For the text-containing cell, return its midpoint in (X, Y) coordinate format. 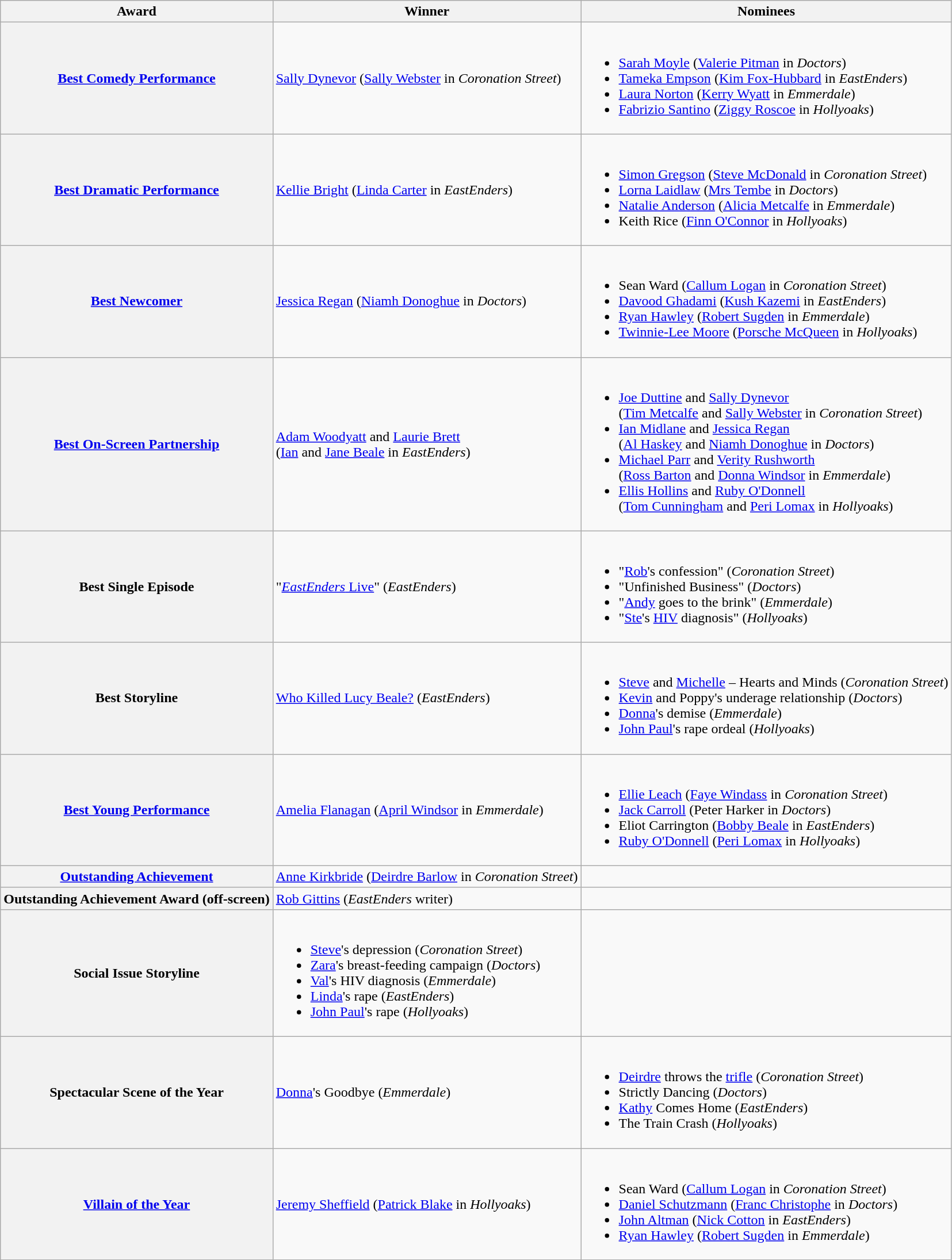
Anne Kirkbride (Deirdre Barlow in Coronation Street) (427, 876)
Jessica Regan (Niamh Donoghue in Doctors) (427, 301)
"EastEnders Live" (EastEnders) (427, 587)
Social Issue Storyline (137, 973)
Nominees (766, 12)
Best On-Screen Partnership (137, 444)
Jeremy Sheffield (Patrick Blake in Hollyoaks) (427, 1204)
Who Killed Lucy Beale? (EastEnders) (427, 698)
Adam Woodyatt and Laurie Brett(Ian and Jane Beale in EastEnders) (427, 444)
Deirdre throws the trifle (Coronation Street)Strictly Dancing (Doctors)Kathy Comes Home (EastEnders)The Train Crash (Hollyoaks) (766, 1092)
Best Newcomer (137, 301)
"Rob's confession" (Coronation Street)"Unfinished Business" (Doctors)"Andy goes to the brink" (Emmerdale)"Ste's HIV diagnosis" (Hollyoaks) (766, 587)
Donna's Goodbye (Emmerdale) (427, 1092)
Kellie Bright (Linda Carter in EastEnders) (427, 190)
Winner (427, 12)
Sally Dynevor (Sally Webster in Coronation Street) (427, 78)
Outstanding Achievement (137, 876)
Rob Gittins (EastEnders writer) (427, 898)
Outstanding Achievement Award (off-screen) (137, 898)
Best Dramatic Performance (137, 190)
Spectacular Scene of the Year (137, 1092)
Best Storyline (137, 698)
Best Comedy Performance (137, 78)
Amelia Flanagan (April Windsor in Emmerdale) (427, 810)
Villain of the Year (137, 1204)
Best Single Episode (137, 587)
Award (137, 12)
Best Young Performance (137, 810)
